Capture the cell that displays the provided text and extract its (x, y) central coordinate. 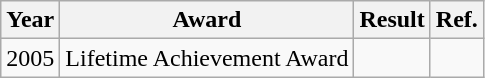
Year (30, 20)
2005 (30, 58)
Ref. (456, 20)
Result (392, 20)
Lifetime Achievement Award (207, 58)
Award (207, 20)
